Return the [x, y] coordinate for the center point of the cell that contains the specified text.  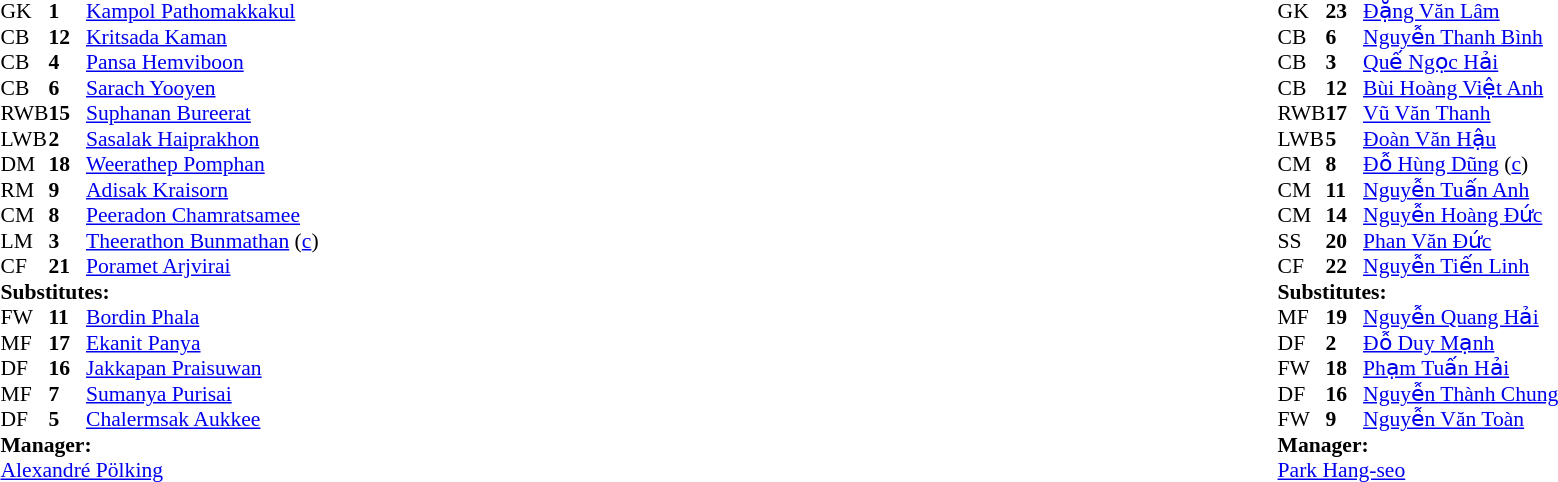
Substitutes: [159, 292]
DM [24, 165]
Suphanan Bureerat [202, 113]
Kritsada Kaman [202, 37]
19 [1345, 317]
4 [67, 63]
Weerathep Pomphan [202, 165]
RM [24, 190]
Đỗ Hùng Dũng (c) [1460, 165]
Ekanit Panya [202, 343]
Manager: [159, 445]
Vũ Văn Thanh [1460, 113]
Adisak Kraisorn [202, 190]
Nguyễn Quang Hải [1460, 317]
Nguyễn Văn Toàn [1460, 419]
15 [67, 113]
Poramet Arjvirai [202, 267]
Jakkapan Praisuwan [202, 369]
Pansa Hemviboon [202, 63]
LM [24, 241]
Bùi Hoàng Việt Anh [1460, 88]
Đoàn Văn Hậu [1460, 139]
Nguyễn Hoàng Đức [1460, 215]
SS [1302, 241]
7 [67, 394]
Nguyễn Thành Chung [1460, 394]
21 [67, 267]
Quế Ngọc Hải [1460, 63]
20 [1345, 241]
Chalermsak Aukkee [202, 419]
Phan Văn Đức [1460, 241]
Peeradon Chamratsamee [202, 215]
Bordin Phala [202, 317]
Nguyễn Tuấn Anh [1460, 190]
Nguyễn Thanh Bình [1460, 37]
22 [1345, 267]
Đỗ Duy Mạnh [1460, 343]
Sumanya Purisai [202, 394]
14 [1345, 215]
Theerathon Bunmathan (c) [202, 241]
Sarach Yooyen [202, 88]
Nguyễn Tiến Linh [1460, 267]
Sasalak Haiprakhon [202, 139]
Phạm Tuấn Hải [1460, 369]
